Return [x, y] of the center of cell containing provided text 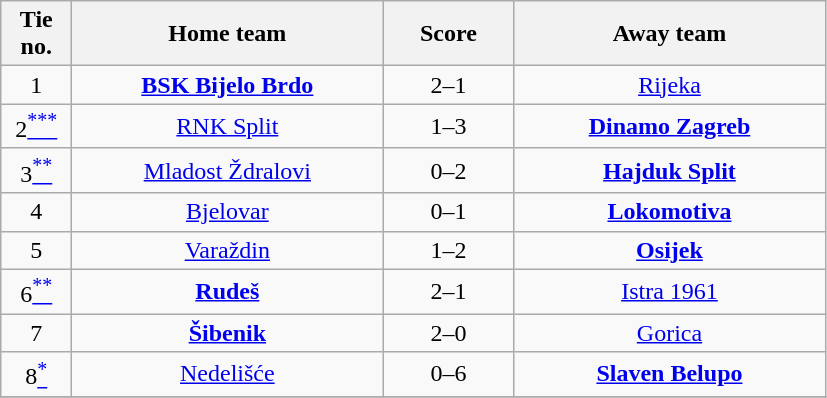
Rijeka [670, 85]
Tie no. [36, 34]
1–2 [448, 250]
1 [36, 85]
2–0 [448, 333]
Home team [228, 34]
0–6 [448, 374]
Mladost Ždralovi [228, 170]
Šibenik [228, 333]
RNK Split [228, 126]
Osijek [670, 250]
Away team [670, 34]
Varaždin [228, 250]
Score [448, 34]
7 [36, 333]
Slaven Belupo [670, 374]
0–2 [448, 170]
Rudeš [228, 292]
Bjelovar [228, 212]
Hajduk Split [670, 170]
1–3 [448, 126]
3** [36, 170]
Gorica [670, 333]
BSK Bijelo Brdo [228, 85]
Lokomotiva [670, 212]
5 [36, 250]
Dinamo Zagreb [670, 126]
Istra 1961 [670, 292]
4 [36, 212]
2*** [36, 126]
Nedelišće [228, 374]
0–1 [448, 212]
6** [36, 292]
8* [36, 374]
